Locate the cell with the specified text and output its (X, Y) center coordinate. 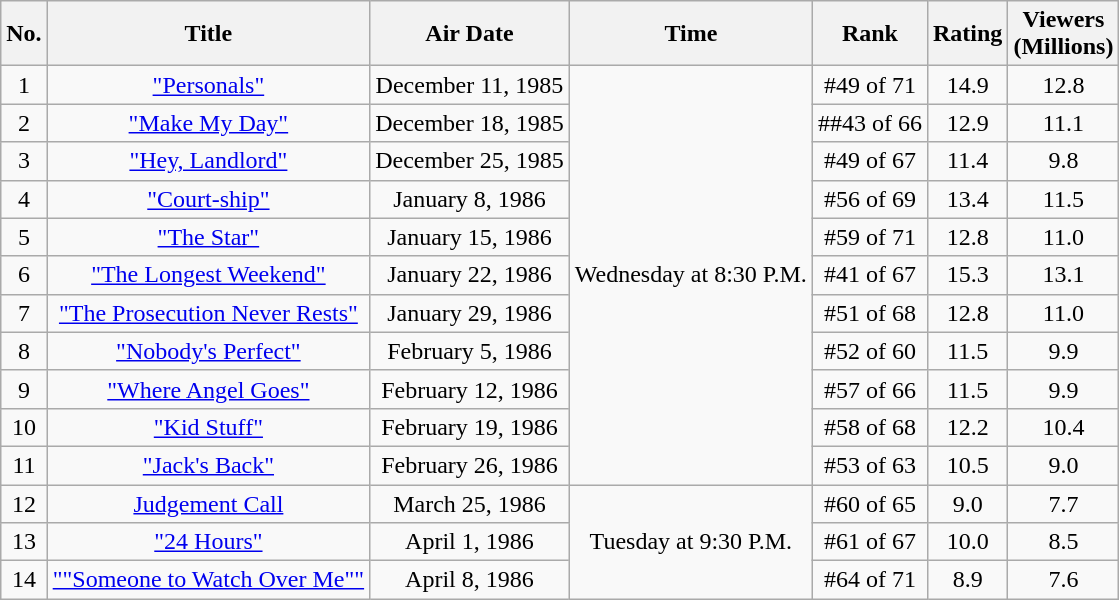
No. (24, 34)
1 (24, 85)
Air Date (470, 34)
#57 of 66 (870, 389)
#56 of 69 (870, 199)
#51 of 68 (870, 313)
#53 of 63 (870, 465)
January 8, 1986 (470, 199)
"Court-ship" (208, 199)
"24 Hours" (208, 542)
9 (24, 389)
10.5 (967, 465)
January 15, 1986 (470, 237)
12.2 (967, 427)
December 18, 1985 (470, 123)
"The Star" (208, 237)
#49 of 71 (870, 85)
"Where Angel Goes" (208, 389)
February 26, 1986 (470, 465)
14 (24, 580)
#59 of 71 (870, 237)
""Someone to Watch Over Me"" (208, 580)
3 (24, 161)
Time (690, 34)
##43 of 66 (870, 123)
#52 of 60 (870, 351)
"Kid Stuff" (208, 427)
January 22, 1986 (470, 275)
8 (24, 351)
Tuesday at 9:30 P.M. (690, 541)
April 1, 1986 (470, 542)
March 25, 1986 (470, 503)
"The Prosecution Never Rests" (208, 313)
10.0 (967, 542)
15.3 (967, 275)
13.1 (1064, 275)
12 (24, 503)
11.1 (1064, 123)
December 25, 1985 (470, 161)
Wednesday at 8:30 P.M. (690, 276)
13 (24, 542)
April 8, 1986 (470, 580)
February 5, 1986 (470, 351)
January 29, 1986 (470, 313)
"The Longest Weekend" (208, 275)
"Jack's Back" (208, 465)
7 (24, 313)
8.5 (1064, 542)
14.9 (967, 85)
Title (208, 34)
#61 of 67 (870, 542)
#58 of 68 (870, 427)
6 (24, 275)
7.6 (1064, 580)
11 (24, 465)
#64 of 71 (870, 580)
10.4 (1064, 427)
Rating (967, 34)
February 12, 1986 (470, 389)
"Make My Day" (208, 123)
12.9 (967, 123)
5 (24, 237)
#49 of 67 (870, 161)
4 (24, 199)
#60 of 65 (870, 503)
Rank (870, 34)
11.4 (967, 161)
Judgement Call (208, 503)
7.7 (1064, 503)
"Personals" (208, 85)
December 11, 1985 (470, 85)
10 (24, 427)
February 19, 1986 (470, 427)
2 (24, 123)
"Nobody's Perfect" (208, 351)
"Hey, Landlord" (208, 161)
13.4 (967, 199)
Viewers (Millions) (1064, 34)
9.8 (1064, 161)
#41 of 67 (870, 275)
8.9 (967, 580)
